Output the [x, y] coordinate of the center of the cell containing the given text.  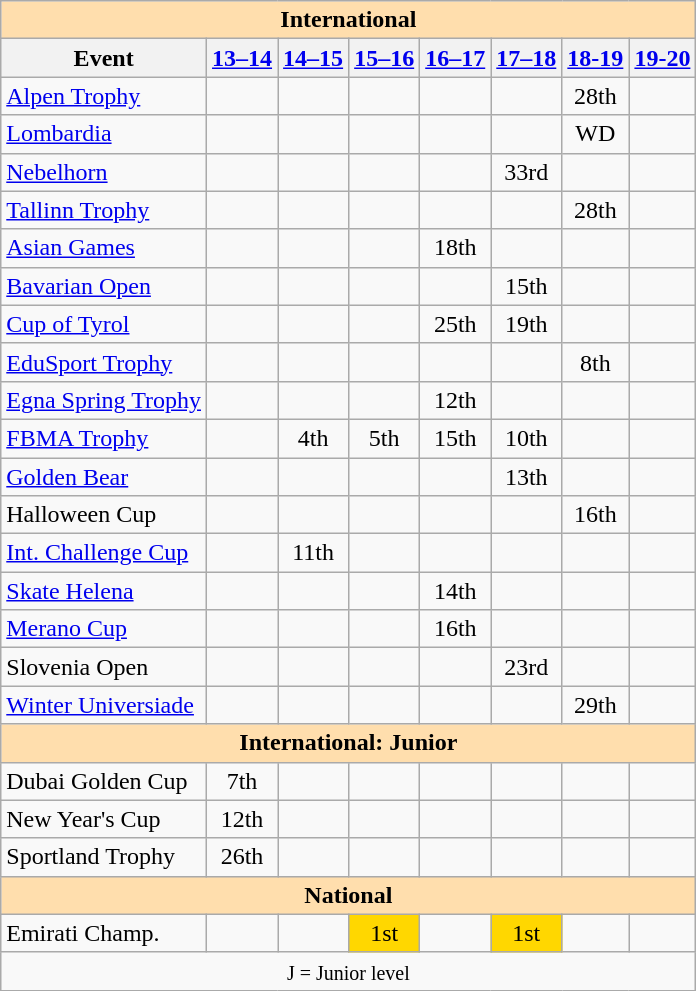
Bavarian Open [104, 286]
4th [314, 438]
23rd [526, 667]
WD [596, 134]
10th [526, 438]
International [348, 20]
FBMA Trophy [104, 438]
International: Junior [348, 743]
New Year's Cup [104, 819]
Merano Cup [104, 629]
Lombardia [104, 134]
Int. Challenge Cup [104, 553]
7th [242, 781]
13th [526, 477]
J = Junior level [348, 971]
Dubai Golden Cup [104, 781]
16–17 [456, 58]
13–14 [242, 58]
25th [456, 324]
Tallinn Trophy [104, 210]
Winter Universiade [104, 705]
26th [242, 857]
Halloween Cup [104, 515]
19-20 [662, 58]
29th [596, 705]
18-19 [596, 58]
Sportland Trophy [104, 857]
National [348, 895]
EduSport Trophy [104, 362]
33rd [526, 172]
14th [456, 591]
Alpen Trophy [104, 96]
18th [456, 248]
Event [104, 58]
Cup of Tyrol [104, 324]
11th [314, 553]
Golden Bear [104, 477]
Egna Spring Trophy [104, 400]
14–15 [314, 58]
Skate Helena [104, 591]
5th [384, 438]
Emirati Champ. [104, 933]
15–16 [384, 58]
19th [526, 324]
Slovenia Open [104, 667]
17–18 [526, 58]
8th [596, 362]
Asian Games [104, 248]
Nebelhorn [104, 172]
